Capture the cell that displays the provided text and extract its (X, Y) central coordinate. 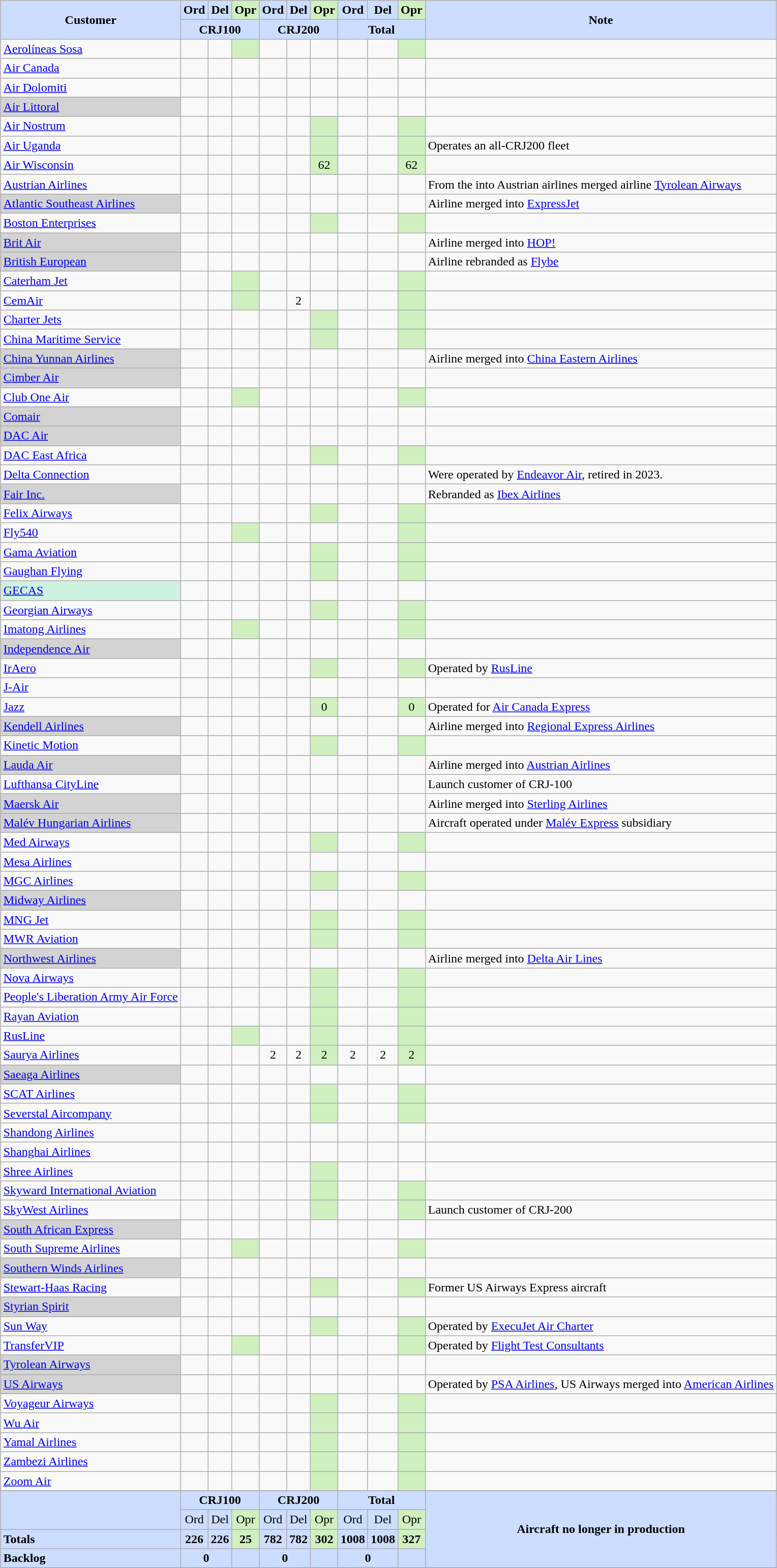
Saurya Airlines (91, 1055)
South African Express (91, 1229)
Former US Airways Express aircraft (601, 1287)
China Yunnan Airlines (91, 358)
Yamal Airlines (91, 1442)
GECAS (91, 591)
Comair (91, 416)
Voyageur Airways (91, 1403)
From the into Austrian airlines merged airline Tyrolean Airways (601, 184)
Maersk Air (91, 803)
Delta Connection (91, 474)
Lufthansa CityLine (91, 784)
Wu Air (91, 1423)
Operated by ExecuJet Air Charter (601, 1326)
25 (246, 1539)
Club One Air (91, 397)
Operated by Flight Test Consultants (601, 1345)
Shandong Airlines (91, 1132)
Midway Airlines (91, 900)
Austrian Airlines (91, 184)
Air Uganda (91, 145)
Saeaga Airlines (91, 1074)
MWR Aviation (91, 939)
Southern Winds Airlines (91, 1268)
Aircraft no longer in production (601, 1529)
Rayan Aviation (91, 1016)
Air Dolomiti (91, 87)
Severstal Aircompany (91, 1113)
South Supreme Airlines (91, 1249)
People's Liberation Army Air Force (91, 997)
Malév Hungarian Airlines (91, 823)
Jazz (91, 707)
Airline rebranded as Flybe (601, 262)
302 (324, 1539)
Caterham Jet (91, 281)
Airline merged into Austrian Airlines (601, 765)
Atlantic Southeast Airlines (91, 203)
Lauda Air (91, 765)
Sun Way (91, 1326)
Imatong Airlines (91, 629)
SkyWest Airlines (91, 1210)
Charter Jets (91, 320)
327 (411, 1539)
Operates an all-CRJ200 fleet (601, 145)
DAC Air (91, 436)
Operated by RusLine (601, 668)
Backlog (91, 1558)
Independence Air (91, 649)
Med Airways (91, 842)
Brit Air (91, 243)
SCAT Airlines (91, 1094)
Tyrolean Airways (91, 1365)
Zambezi Airlines (91, 1461)
Airline merged into Delta Air Lines (601, 958)
Totals (91, 1539)
Airline merged into Regional Express Airlines (601, 726)
Launch customer of CRJ-200 (601, 1210)
Nova Airways (91, 978)
Boston Enterprises (91, 223)
CemAir (91, 300)
Shanghai Airlines (91, 1152)
Felix Airways (91, 513)
China Maritime Service (91, 339)
Styrian Spirit (91, 1307)
Note (601, 20)
Fly540 (91, 532)
Fair Inc. (91, 494)
Airline merged into Sterling Airlines (601, 803)
MGC Airlines (91, 881)
Airline merged into HOP! (601, 243)
Mesa Airlines (91, 862)
Air Nostrum (91, 126)
TransferVIP (91, 1345)
Skyward International Aviation (91, 1191)
Air Wisconsin (91, 165)
IrAero (91, 668)
MNG Jet (91, 920)
Cimber Air (91, 378)
Gama Aviation (91, 552)
Zoom Air (91, 1481)
Kinetic Motion (91, 745)
US Airways (91, 1384)
Customer (91, 20)
Launch customer of CRJ-100 (601, 784)
Airline merged into ExpressJet (601, 203)
Operated by PSA Airlines, US Airways merged into American Airlines (601, 1384)
Were operated by Endeavor Air, retired in 2023. (601, 474)
Air Littoral (91, 107)
Shree Airlines (91, 1171)
RusLine (91, 1036)
Northwest Airlines (91, 958)
Airline merged into China Eastern Airlines (601, 358)
J-Air (91, 687)
Kendell Airlines (91, 726)
Rebranded as Ibex Airlines (601, 494)
DAC East Africa (91, 455)
Aerolíneas Sosa (91, 49)
Aircraft operated under Malév Express subsidiary (601, 823)
British European (91, 262)
Gaughan Flying (91, 571)
Georgian Airways (91, 610)
Air Canada (91, 68)
Stewart-Haas Racing (91, 1287)
Operated for Air Canada Express (601, 707)
